Scan for the cell matching the given text and deliver its [X, Y] coordinate at center. 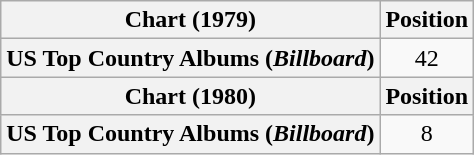
Chart (1980) [190, 96]
8 [427, 134]
Chart (1979) [190, 20]
42 [427, 58]
